Detect which cell encompasses the target text, then output its [X, Y] center coordinate. 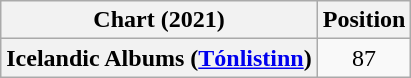
Icelandic Albums (Tónlistinn) [159, 58]
Chart (2021) [159, 20]
87 [364, 58]
Position [364, 20]
